Pinpoint the cell where the given text exists, returning its (x, y) midpoint coordinate. 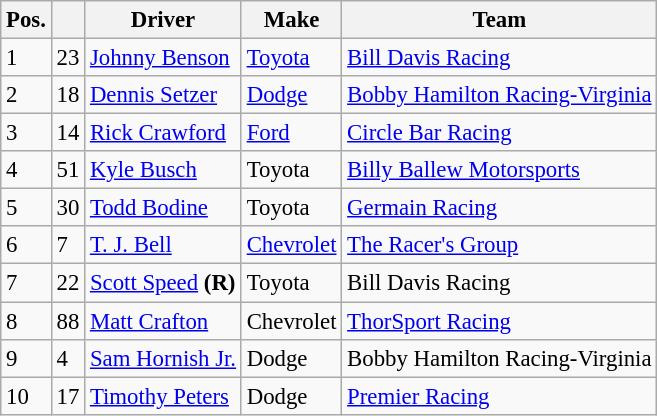
Scott Speed (R) (164, 283)
Make (291, 20)
5 (26, 208)
9 (26, 358)
Rick Crawford (164, 133)
30 (68, 208)
T. J. Bell (164, 245)
8 (26, 321)
2 (26, 95)
Johnny Benson (164, 58)
22 (68, 283)
14 (68, 133)
Kyle Busch (164, 170)
Matt Crafton (164, 321)
1 (26, 58)
Circle Bar Racing (500, 133)
17 (68, 396)
3 (26, 133)
Premier Racing (500, 396)
Todd Bodine (164, 208)
Billy Ballew Motorsports (500, 170)
10 (26, 396)
Dennis Setzer (164, 95)
Ford (291, 133)
ThorSport Racing (500, 321)
Pos. (26, 20)
6 (26, 245)
18 (68, 95)
51 (68, 170)
Sam Hornish Jr. (164, 358)
88 (68, 321)
The Racer's Group (500, 245)
Team (500, 20)
Germain Racing (500, 208)
Driver (164, 20)
23 (68, 58)
Timothy Peters (164, 396)
